Extract the [x, y] coordinate from the center of the cell holding the provided text.  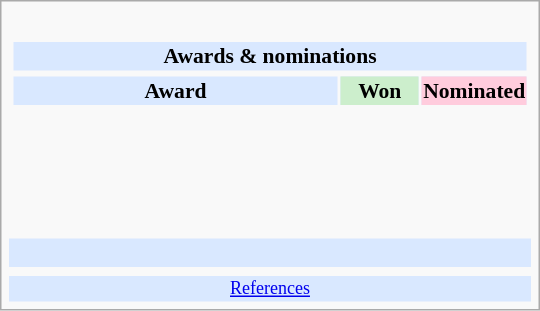
Awards & nominations Award Won Nominated [270, 124]
Award [175, 90]
References [270, 289]
Awards & nominations [270, 56]
Won [380, 90]
Nominated [474, 90]
